Return the [X, Y] coordinate for the center point of the cell that contains the specified text.  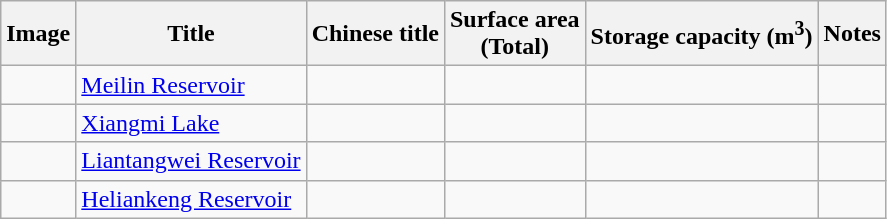
Xiangmi Lake [191, 123]
Meilin Reservoir [191, 85]
Image [38, 34]
Storage capacity (m3) [702, 34]
Chinese title [375, 34]
Surface area(Total) [514, 34]
Notes [852, 34]
Title [191, 34]
Liantangwei Reservoir [191, 161]
Heliankeng Reservoir [191, 199]
